Pinpoint the cell where the given text exists, returning its (X, Y) midpoint coordinate. 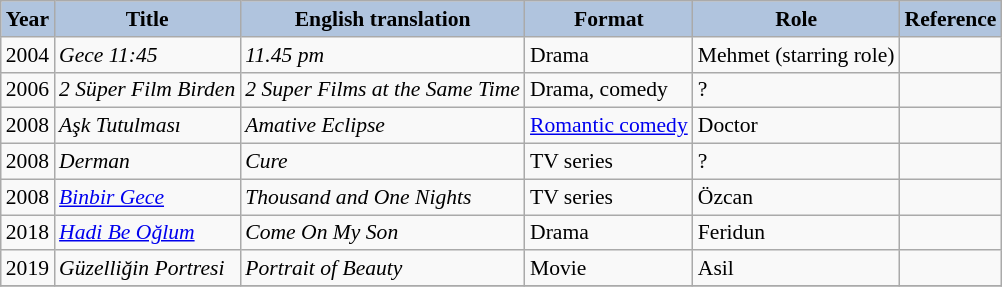
Portrait of Beauty (382, 269)
Reference (951, 19)
Derman (147, 162)
Mehmet (starring role) (796, 55)
Doctor (796, 126)
Gece 11:45 (147, 55)
Hadi Be Oğlum (147, 233)
2006 (28, 90)
Thousand and One Nights (382, 197)
English translation (382, 19)
Amative Eclipse (382, 126)
Year (28, 19)
Title (147, 19)
Come On My Son (382, 233)
2019 (28, 269)
Güzelliğin Portresi (147, 269)
2 Super Films at the Same Time (382, 90)
Cure (382, 162)
2018 (28, 233)
Romantic comedy (609, 126)
2004 (28, 55)
Özcan (796, 197)
Movie (609, 269)
Format (609, 19)
Role (796, 19)
Drama, comedy (609, 90)
Feridun (796, 233)
Asil (796, 269)
Aşk Tutulması (147, 126)
Binbir Gece (147, 197)
11.45 pm (382, 55)
2 Süper Film Birden (147, 90)
